Find where the given text appears and provide that cell's center as (x, y) coordinate. 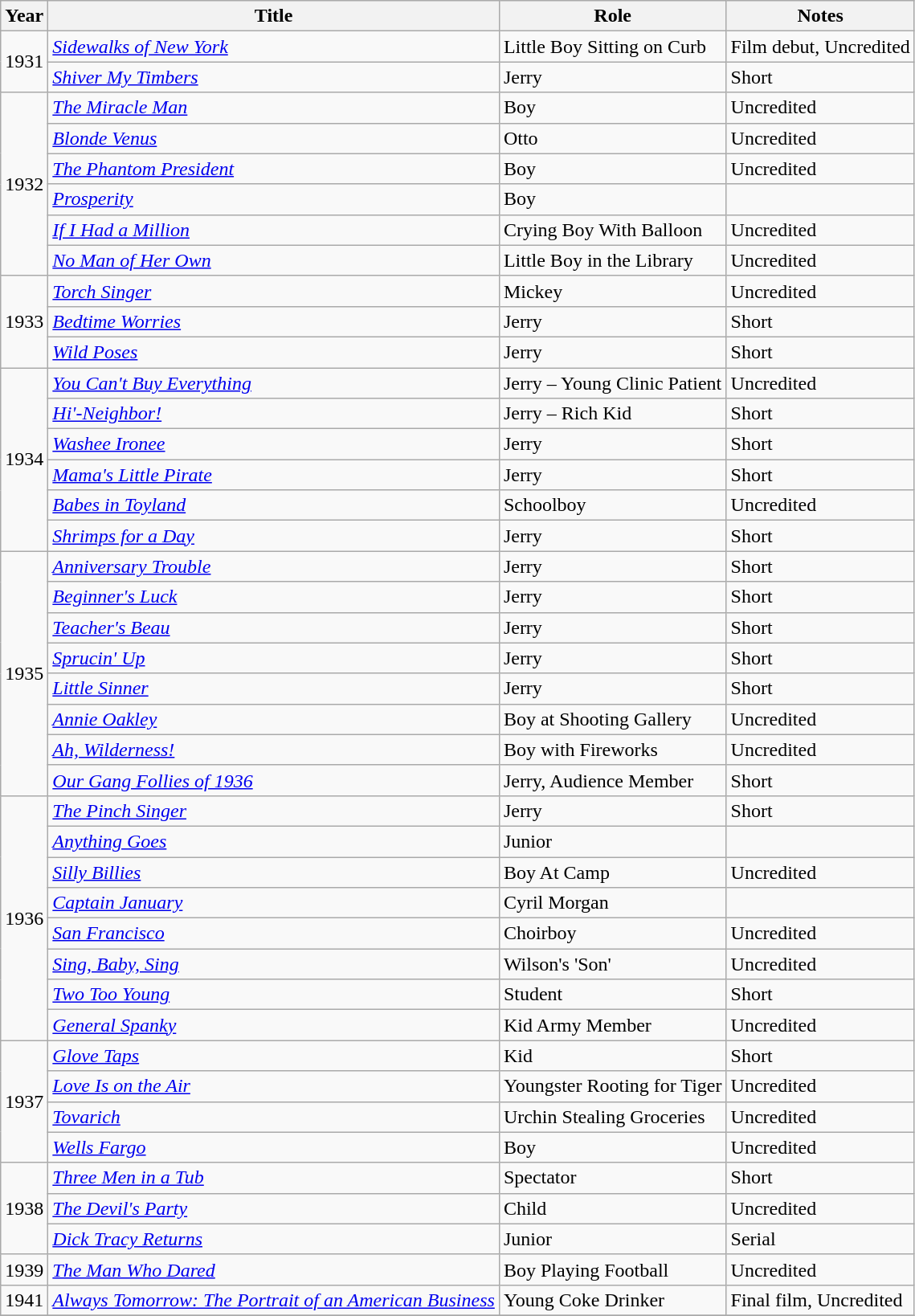
Notes (820, 16)
Urchin Stealing Groceries (612, 1117)
The Phantom President (274, 169)
1931 (24, 62)
Boy At Camp (612, 872)
Babes in Toyland (274, 505)
Silly Billies (274, 872)
San Francisco (274, 934)
Child (612, 1208)
Jerry – Young Clinic Patient (612, 383)
Film debut, Uncredited (820, 47)
Boy at Shooting Gallery (612, 719)
Wild Poses (274, 352)
Tovarich (274, 1117)
Shrimps for a Day (274, 536)
1937 (24, 1101)
Sprucin' Up (274, 658)
Serial (820, 1239)
Dick Tracy Returns (274, 1239)
Choirboy (612, 934)
1939 (24, 1269)
No Man of Her Own (274, 260)
You Can't Buy Everything (274, 383)
Kid (612, 1056)
Jerry, Audience Member (612, 780)
If I Had a Million (274, 230)
Boy with Fireworks (612, 750)
Love Is on the Air (274, 1086)
The Pinch Singer (274, 811)
Otto (612, 138)
Youngster Rooting for Tiger (612, 1086)
Sidewalks of New York (274, 47)
Prosperity (274, 199)
1941 (24, 1300)
Spectator (612, 1178)
1938 (24, 1208)
Teacher's Beau (274, 627)
Ah, Wilderness! (274, 750)
Shiver My Timbers (274, 77)
1936 (24, 918)
Crying Boy With Balloon (612, 230)
Captain January (274, 903)
Kid Army Member (612, 1025)
Final film, Uncredited (820, 1300)
Anniversary Trouble (274, 566)
The Man Who Dared (274, 1269)
Role (612, 16)
Little Boy Sitting on Curb (612, 47)
Hi'-Neighbor! (274, 414)
Student (612, 995)
Boy Playing Football (612, 1269)
Young Coke Drinker (612, 1300)
Year (24, 16)
Schoolboy (612, 505)
1934 (24, 460)
1933 (24, 321)
Cyril Morgan (612, 903)
Sing, Baby, Sing (274, 964)
Beginner's Luck (274, 597)
Glove Taps (274, 1056)
Our Gang Follies of 1936 (274, 780)
1935 (24, 673)
Two Too Young (274, 995)
Wilson's 'Son' (612, 964)
Little Boy in the Library (612, 260)
Blonde Venus (274, 138)
Washee Ironee (274, 444)
Mama's Little Pirate (274, 475)
1932 (24, 184)
General Spanky (274, 1025)
Annie Oakley (274, 719)
Mickey (612, 291)
Torch Singer (274, 291)
Bedtime Worries (274, 321)
Three Men in a Tub (274, 1178)
Title (274, 16)
Wells Fargo (274, 1147)
Jerry – Rich Kid (612, 414)
The Miracle Man (274, 108)
Always Tomorrow: The Portrait of an American Business (274, 1300)
Little Sinner (274, 689)
The Devil's Party (274, 1208)
Anything Goes (274, 841)
